Extract the (x, y) coordinate from the center of the cell holding the provided text.  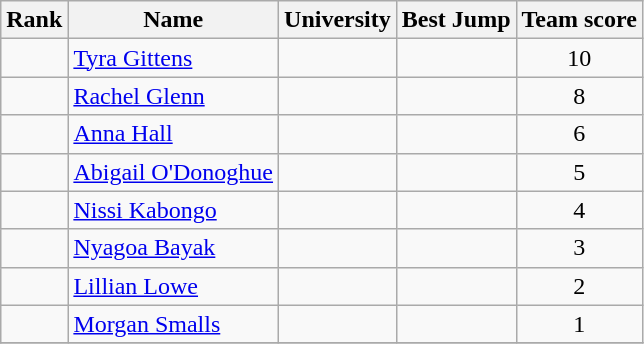
Abigail O'Donoghue (174, 172)
1 (579, 324)
3 (579, 248)
Best Jump (456, 20)
4 (579, 210)
Anna Hall (174, 134)
6 (579, 134)
Morgan Smalls (174, 324)
Nissi Kabongo (174, 210)
University (338, 20)
Team score (579, 20)
2 (579, 286)
5 (579, 172)
Rachel Glenn (174, 96)
10 (579, 58)
8 (579, 96)
Lillian Lowe (174, 286)
Rank (34, 20)
Name (174, 20)
Nyagoa Bayak (174, 248)
Tyra Gittens (174, 58)
